Return (x, y) of the center of cell containing provided text 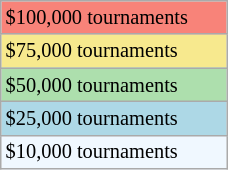
$100,000 tournaments (114, 17)
$25,000 tournaments (114, 118)
$75,000 tournaments (114, 51)
$50,000 tournaments (114, 85)
$10,000 tournaments (114, 152)
